Pinpoint the cell where the given text exists, returning its (X, Y) midpoint coordinate. 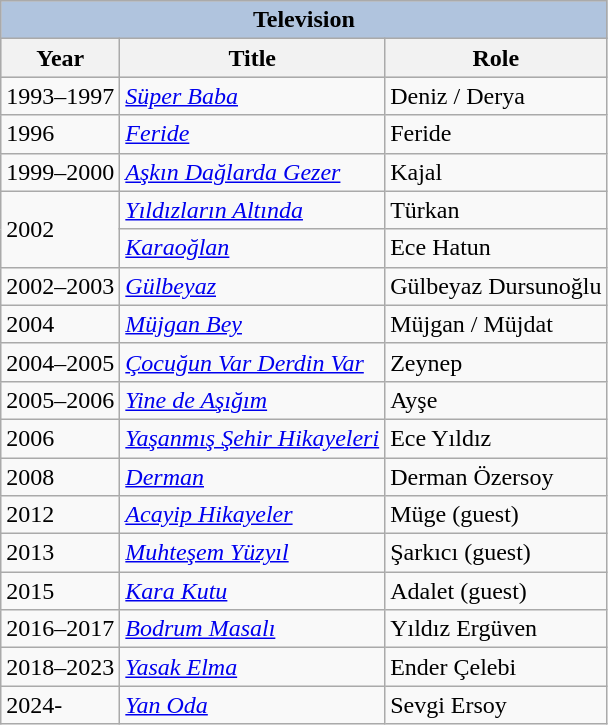
Aşkın Dağlarda Gezer (252, 172)
Role (496, 58)
Yaşanmış Şehir Hikayeleri (252, 438)
Acayip Hikayeler (252, 515)
Türkan (496, 210)
2012 (60, 515)
2004–2005 (60, 362)
2004 (60, 324)
Yıldız Ergüven (496, 629)
Müge (guest) (496, 515)
Çocuğun Var Derdin Var (252, 362)
Sevgi Ersoy (496, 705)
Süper Baba (252, 96)
Gülbeyaz Dursunoğlu (496, 286)
Yine de Aşığım (252, 400)
Year (60, 58)
2006 (60, 438)
2016–2017 (60, 629)
1993–1997 (60, 96)
1996 (60, 134)
Deniz / Derya (496, 96)
2015 (60, 591)
Television (304, 20)
2024- (60, 705)
Adalet (guest) (496, 591)
2018–2023 (60, 667)
1999–2000 (60, 172)
Ece Hatun (496, 248)
Ender Çelebi (496, 667)
Yasak Elma (252, 667)
Ece Yıldız (496, 438)
Kajal (496, 172)
Şarkıcı (guest) (496, 553)
2005–2006 (60, 400)
Kara Kutu (252, 591)
Derman (252, 477)
Muhteşem Yüzyıl (252, 553)
Title (252, 58)
Müjgan Bey (252, 324)
2002–2003 (60, 286)
2008 (60, 477)
Yan Oda (252, 705)
Ayşe (496, 400)
Zeynep (496, 362)
Müjgan / Müjdat (496, 324)
2013 (60, 553)
Gülbeyaz (252, 286)
Karaoğlan (252, 248)
2002 (60, 229)
Derman Özersoy (496, 477)
Yıldızların Altında (252, 210)
Bodrum Masalı (252, 629)
